From the cell containing the given text, extract its center point as [X, Y] coordinate. 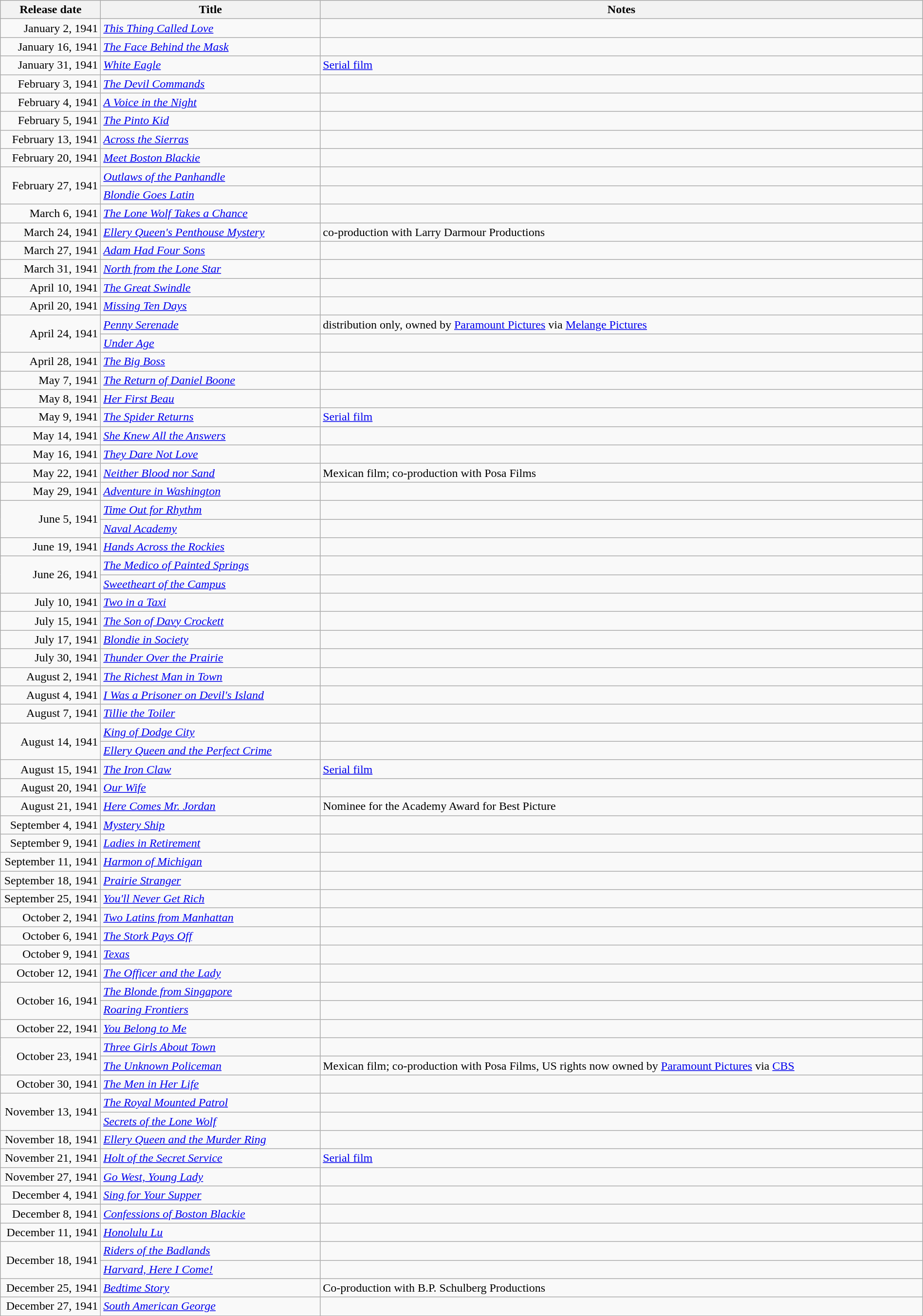
Holt of the Secret Service [210, 1158]
co-production with Larry Darmour Productions [622, 232]
March 6, 1941 [51, 213]
Ellery Queen's Penthouse Mystery [210, 232]
August 7, 1941 [51, 713]
Sweetheart of the Campus [210, 584]
Two Latins from Manhattan [210, 917]
May 22, 1941 [51, 473]
August 15, 1941 [51, 769]
Ellery Queen and the Murder Ring [210, 1140]
A Voice in the Night [210, 102]
May 29, 1941 [51, 491]
Release date [51, 10]
October 16, 1941 [51, 1001]
Mexican film; co-production with Posa Films, US rights now owned by Paramount Pictures via CBS [622, 1065]
January 2, 1941 [51, 28]
Ellery Queen and the Perfect Crime [210, 750]
distribution only, owned by Paramount Pictures via Melange Pictures [622, 325]
They Dare Not Love [210, 454]
I Was a Prisoner on Devil's Island [210, 695]
January 16, 1941 [51, 47]
July 10, 1941 [51, 603]
Mystery Ship [210, 825]
The Officer and the Lady [210, 973]
November 18, 1941 [51, 1140]
Prairie Stranger [210, 880]
Our Wife [210, 787]
Two in a Taxi [210, 603]
Under Age [210, 343]
The Return of Daniel Boone [210, 380]
July 30, 1941 [51, 658]
Hands Across the Rockies [210, 547]
December 4, 1941 [51, 1195]
February 20, 1941 [51, 158]
Go West, Young Lady [210, 1177]
October 22, 1941 [51, 1028]
February 27, 1941 [51, 185]
April 28, 1941 [51, 362]
November 27, 1941 [51, 1177]
February 13, 1941 [51, 139]
December 8, 1941 [51, 1214]
Penny Serenade [210, 325]
May 7, 1941 [51, 380]
March 24, 1941 [51, 232]
December 11, 1941 [51, 1232]
December 25, 1941 [51, 1288]
September 9, 1941 [51, 843]
December 18, 1941 [51, 1260]
Thunder Over the Prairie [210, 658]
The Spider Returns [210, 417]
May 8, 1941 [51, 399]
Harvard, Here I Come! [210, 1269]
Nominee for the Academy Award for Best Picture [622, 806]
Blondie in Society [210, 640]
October 9, 1941 [51, 954]
Outlaws of the Panhandle [210, 176]
The Men in Her Life [210, 1084]
The Devil Commands [210, 84]
White Eagle [210, 65]
The Pinto Kid [210, 121]
Notes [622, 10]
Her First Beau [210, 399]
April 20, 1941 [51, 306]
June 19, 1941 [51, 547]
May 16, 1941 [51, 454]
The Big Boss [210, 362]
October 23, 1941 [51, 1056]
October 12, 1941 [51, 973]
Bedtime Story [210, 1288]
Three Girls About Town [210, 1047]
You Belong to Me [210, 1028]
Title [210, 10]
Riders of the Badlands [210, 1251]
Across the Sierras [210, 139]
Mexican film; co-production with Posa Films [622, 473]
May 9, 1941 [51, 417]
February 4, 1941 [51, 102]
The Great Swindle [210, 288]
Co-production with B.P. Schulberg Productions [622, 1288]
February 3, 1941 [51, 84]
The Son of Davy Crockett [210, 621]
King of Dodge City [210, 732]
The Medico of Painted Springs [210, 566]
Adam Had Four Sons [210, 251]
Confessions of Boston Blackie [210, 1214]
September 25, 1941 [51, 899]
August 4, 1941 [51, 695]
October 6, 1941 [51, 936]
October 2, 1941 [51, 917]
July 15, 1941 [51, 621]
The Richest Man in Town [210, 676]
January 31, 1941 [51, 65]
March 31, 1941 [51, 269]
The Unknown Policeman [210, 1065]
September 11, 1941 [51, 862]
December 27, 1941 [51, 1306]
South American George [210, 1306]
October 30, 1941 [51, 1084]
May 14, 1941 [51, 436]
February 5, 1941 [51, 121]
You'll Never Get Rich [210, 899]
Meet Boston Blackie [210, 158]
North from the Lone Star [210, 269]
This Thing Called Love [210, 28]
Harmon of Michigan [210, 862]
September 4, 1941 [51, 825]
Texas [210, 954]
August 20, 1941 [51, 787]
June 5, 1941 [51, 519]
Missing Ten Days [210, 306]
Time Out for Rhythm [210, 510]
June 26, 1941 [51, 575]
November 21, 1941 [51, 1158]
Roaring Frontiers [210, 1010]
Naval Academy [210, 528]
April 10, 1941 [51, 288]
She Knew All the Answers [210, 436]
The Royal Mounted Patrol [210, 1102]
March 27, 1941 [51, 251]
Neither Blood nor Sand [210, 473]
The Lone Wolf Takes a Chance [210, 213]
Adventure in Washington [210, 491]
September 18, 1941 [51, 880]
April 24, 1941 [51, 334]
The Blonde from Singapore [210, 991]
Tillie the Toiler [210, 713]
August 2, 1941 [51, 676]
Blondie Goes Latin [210, 195]
The Face Behind the Mask [210, 47]
The Stork Pays Off [210, 936]
August 21, 1941 [51, 806]
The Iron Claw [210, 769]
Here Comes Mr. Jordan [210, 806]
Honolulu Lu [210, 1232]
July 17, 1941 [51, 640]
Sing for Your Supper [210, 1195]
August 14, 1941 [51, 741]
November 13, 1941 [51, 1112]
Ladies in Retirement [210, 843]
Secrets of the Lone Wolf [210, 1121]
